For the text-containing cell, return its midpoint in [X, Y] coordinate format. 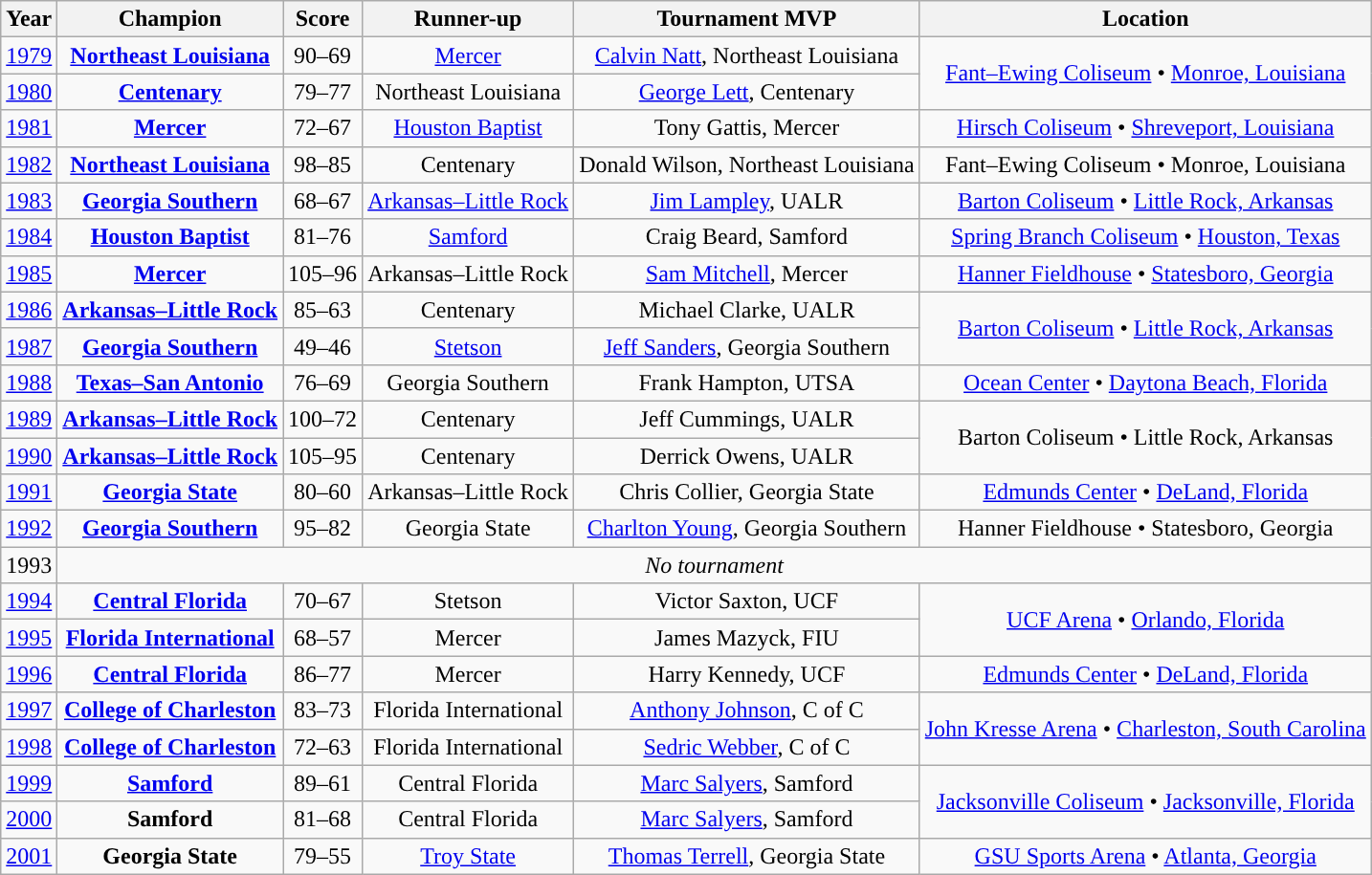
Charlton Young, Georgia Southern [747, 529]
81–68 [323, 820]
GSU Sports Arena • Atlanta, Georgia [1145, 856]
1993 [29, 565]
49–46 [323, 346]
Jeff Sanders, Georgia Southern [747, 346]
68–67 [323, 201]
1996 [29, 674]
1985 [29, 273]
1999 [29, 783]
Location [1145, 19]
Year [29, 19]
1980 [29, 92]
Chris Collier, Georgia State [747, 492]
Thomas Terrell, Georgia State [747, 856]
86–77 [323, 674]
1995 [29, 638]
76–69 [323, 383]
Jim Lampley, UALR [747, 201]
Tony Gattis, Mercer [747, 128]
68–57 [323, 638]
95–82 [323, 529]
Spring Branch Coliseum • Houston, Texas [1145, 237]
Troy State [469, 856]
James Mazyck, FIU [747, 638]
72–63 [323, 747]
Jeff Cummings, UALR [747, 419]
Michael Clarke, UALR [747, 310]
85–63 [323, 310]
Sam Mitchell, Mercer [747, 273]
Craig Beard, Samford [747, 237]
70–67 [323, 602]
1984 [29, 237]
2001 [29, 856]
1994 [29, 602]
1991 [29, 492]
1982 [29, 164]
Sedric Webber, C of C [747, 747]
79–77 [323, 92]
1983 [29, 201]
Tournament MVP [747, 19]
79–55 [323, 856]
89–61 [323, 783]
105–96 [323, 273]
1986 [29, 310]
Calvin Natt, Northeast Louisiana [747, 55]
83–73 [323, 711]
1990 [29, 456]
1998 [29, 747]
Harry Kennedy, UCF [747, 674]
Champion [170, 19]
Hirsch Coliseum • Shreveport, Louisiana [1145, 128]
UCF Arena • Orlando, Florida [1145, 620]
1989 [29, 419]
2000 [29, 820]
98–85 [323, 164]
72–67 [323, 128]
100–72 [323, 419]
Frank Hampton, UTSA [747, 383]
Runner-up [469, 19]
80–60 [323, 492]
No tournament [714, 565]
Victor Saxton, UCF [747, 602]
105–95 [323, 456]
1997 [29, 711]
1992 [29, 529]
1987 [29, 346]
1988 [29, 383]
Score [323, 19]
John Kresse Arena • Charleston, South Carolina [1145, 729]
Donald Wilson, Northeast Louisiana [747, 164]
Anthony Johnson, C of C [747, 711]
Texas–San Antonio [170, 383]
1979 [29, 55]
90–69 [323, 55]
1981 [29, 128]
81–76 [323, 237]
Jacksonville Coliseum • Jacksonville, Florida [1145, 801]
Derrick Owens, UALR [747, 456]
Ocean Center • Daytona Beach, Florida [1145, 383]
George Lett, Centenary [747, 92]
